Scan for the cell matching the given text and deliver its [X, Y] coordinate at center. 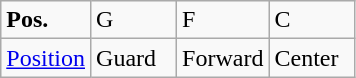
F [223, 20]
Pos. [46, 20]
Position [46, 58]
G [134, 20]
Center [312, 58]
C [312, 20]
Forward [223, 58]
Guard [134, 58]
